Search for the cell housing the specified text and yield its (X, Y) center coordinate. 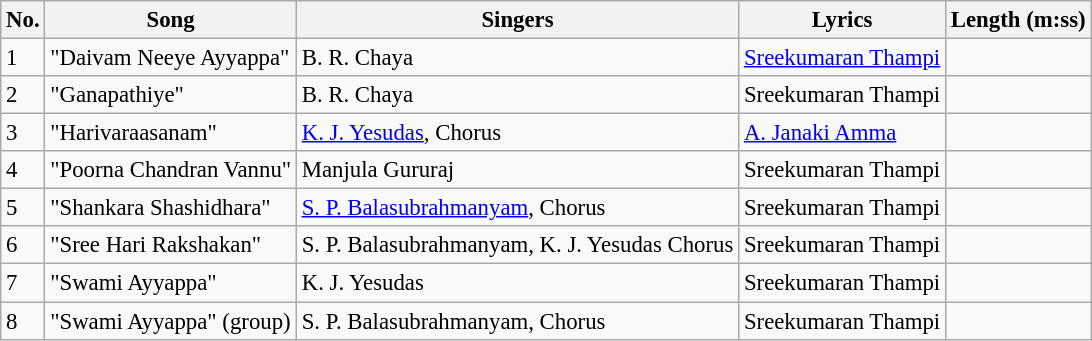
"Harivaraasanam" (171, 133)
No. (23, 20)
"Ganapathiye" (171, 95)
"Daivam Neeye Ayyappa" (171, 58)
7 (23, 283)
K. J. Yesudas, Chorus (517, 133)
2 (23, 95)
K. J. Yesudas (517, 283)
Singers (517, 20)
3 (23, 133)
5 (23, 208)
Manjula Gururaj (517, 170)
"Poorna Chandran Vannu" (171, 170)
8 (23, 321)
"Sree Hari Rakshakan" (171, 245)
Length (m:ss) (1018, 20)
Lyrics (842, 20)
"Swami Ayyappa" (group) (171, 321)
A. Janaki Amma (842, 133)
1 (23, 58)
Song (171, 20)
4 (23, 170)
S. P. Balasubrahmanyam, K. J. Yesudas Chorus (517, 245)
6 (23, 245)
"Shankara Shashidhara" (171, 208)
"Swami Ayyappa" (171, 283)
